Output the (X, Y) coordinate of the center of the cell containing the given text.  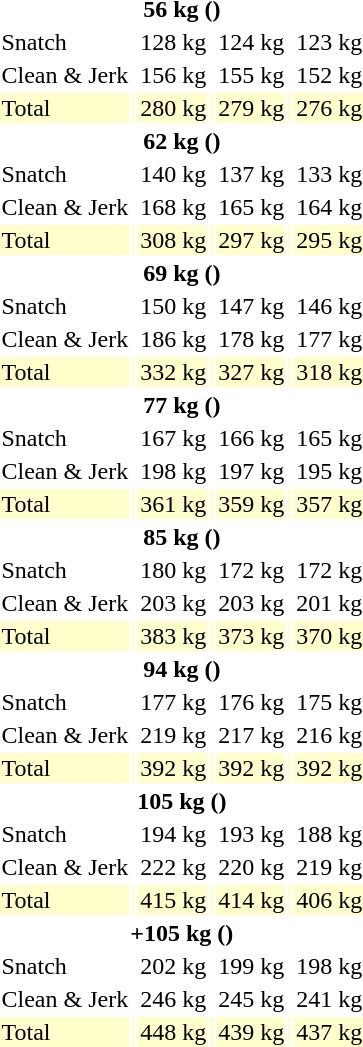
197 kg (252, 471)
219 kg (174, 735)
165 kg (252, 207)
186 kg (174, 339)
220 kg (252, 867)
308 kg (174, 240)
155 kg (252, 75)
128 kg (174, 42)
180 kg (174, 570)
168 kg (174, 207)
199 kg (252, 966)
359 kg (252, 504)
245 kg (252, 999)
217 kg (252, 735)
373 kg (252, 636)
448 kg (174, 1032)
167 kg (174, 438)
194 kg (174, 834)
246 kg (174, 999)
124 kg (252, 42)
332 kg (174, 372)
327 kg (252, 372)
176 kg (252, 702)
150 kg (174, 306)
147 kg (252, 306)
156 kg (174, 75)
202 kg (174, 966)
177 kg (174, 702)
166 kg (252, 438)
439 kg (252, 1032)
414 kg (252, 900)
198 kg (174, 471)
383 kg (174, 636)
279 kg (252, 108)
280 kg (174, 108)
297 kg (252, 240)
140 kg (174, 174)
178 kg (252, 339)
193 kg (252, 834)
172 kg (252, 570)
137 kg (252, 174)
361 kg (174, 504)
222 kg (174, 867)
415 kg (174, 900)
